Search for the cell housing the specified text and yield its [x, y] center coordinate. 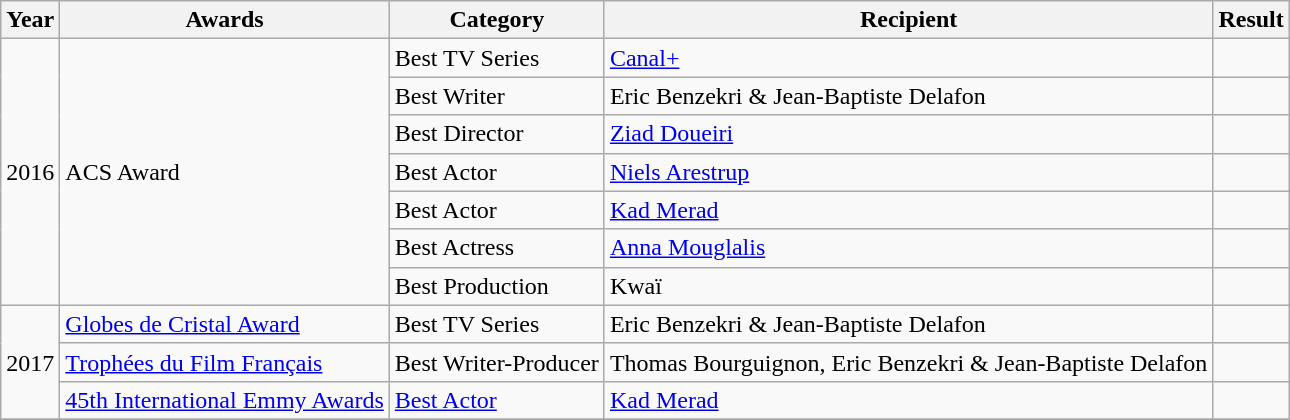
45th International Emmy Awards [224, 400]
Best Production [496, 286]
ACS Award [224, 172]
Anna Mouglalis [908, 248]
Best Director [496, 134]
Ziad Doueiri [908, 134]
Recipient [908, 20]
2016 [30, 172]
Kwaï [908, 286]
Best Actress [496, 248]
Canal+ [908, 58]
Result [1251, 20]
Globes de Cristal Award [224, 324]
Niels Arestrup [908, 172]
Best Writer [496, 96]
Category [496, 20]
Trophées du Film Français [224, 362]
2017 [30, 362]
Awards [224, 20]
Year [30, 20]
Thomas Bourguignon, Eric Benzekri & Jean-Baptiste Delafon [908, 362]
Best Writer-Producer [496, 362]
